Search for the cell housing the specified text and yield its (X, Y) center coordinate. 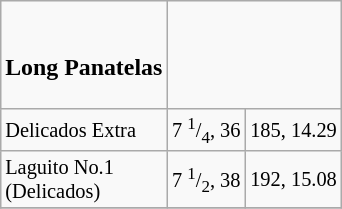
7 1/4, 36 (206, 130)
Long Panatelas (84, 54)
185, 14.29 (293, 130)
Delicados Extra (84, 130)
192, 15.08 (293, 179)
7 1/2, 38 (206, 179)
Laguito No.1(Delicados) (84, 179)
